Return [X, Y] of the center of cell containing provided text 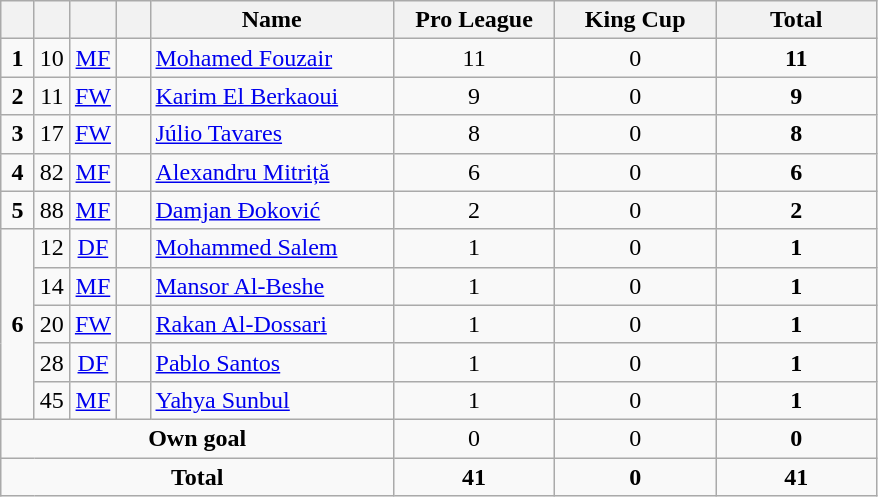
45 [52, 400]
Mansor Al-Beshe [272, 286]
28 [52, 362]
3 [18, 134]
Mohammed Salem [272, 248]
12 [52, 248]
Rakan Al-Dossari [272, 324]
Yahya Sunbul [272, 400]
82 [52, 172]
17 [52, 134]
20 [52, 324]
Pro League [474, 20]
Júlio Tavares [272, 134]
King Cup [636, 20]
4 [18, 172]
Pablo Santos [272, 362]
5 [18, 210]
Name [272, 20]
88 [52, 210]
10 [52, 58]
14 [52, 286]
Karim El Berkaoui [272, 96]
Damjan Đoković [272, 210]
Alexandru Mitriță [272, 172]
Mohamed Fouzair [272, 58]
Own goal [198, 438]
